Return (X, Y) of the center of cell containing provided text 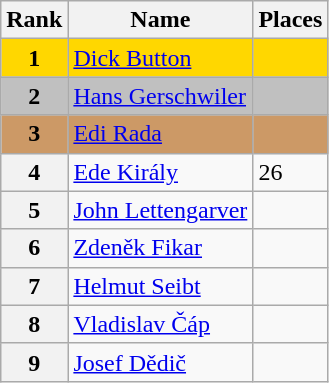
7 (34, 286)
5 (34, 210)
Ede Király (160, 172)
6 (34, 248)
8 (34, 324)
Vladislav Čáp (160, 324)
9 (34, 362)
Hans Gerschwiler (160, 96)
Name (160, 20)
4 (34, 172)
26 (290, 172)
Edi Rada (160, 134)
Helmut Seibt (160, 286)
John Lettengarver (160, 210)
3 (34, 134)
Dick Button (160, 58)
1 (34, 58)
2 (34, 96)
Places (290, 20)
Zdeněk Fikar (160, 248)
Josef Dědič (160, 362)
Rank (34, 20)
